From the cell containing the given text, extract its center point as [X, Y] coordinate. 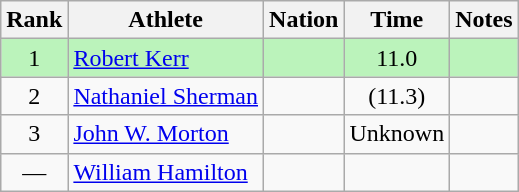
Unknown [397, 134]
Notes [484, 20]
3 [34, 134]
Rank [34, 20]
Time [397, 20]
Robert Kerr [166, 58]
2 [34, 96]
1 [34, 58]
(11.3) [397, 96]
William Hamilton [166, 172]
Nathaniel Sherman [166, 96]
Athlete [166, 20]
John W. Morton [166, 134]
Nation [304, 20]
— [34, 172]
11.0 [397, 58]
